Scan for the cell matching the given text and deliver its [x, y] coordinate at center. 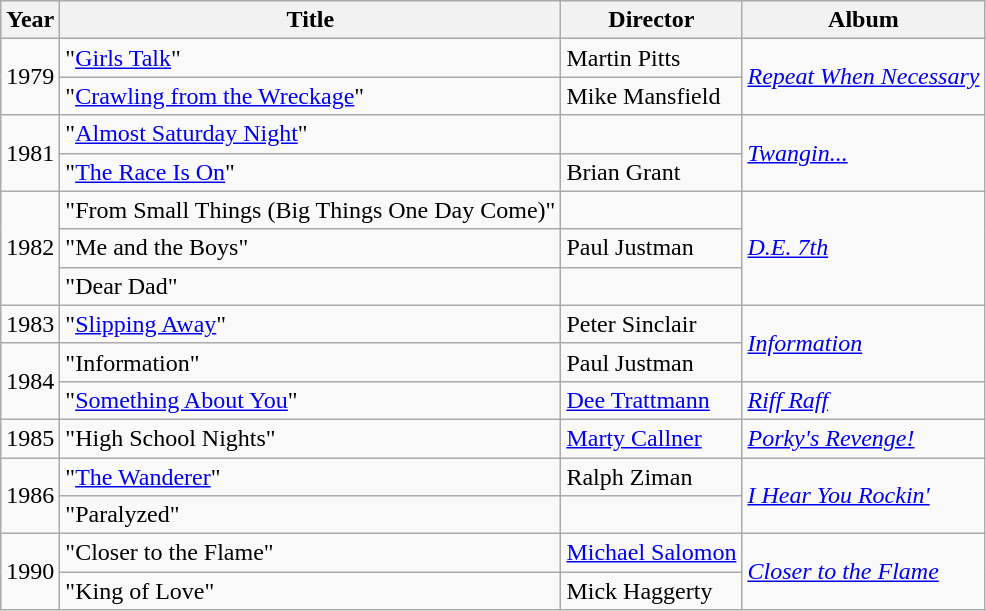
Peter Sinclair [652, 324]
"Paralyzed" [310, 515]
1986 [30, 496]
"Almost Saturday Night" [310, 134]
"Something About You" [310, 400]
"Girls Talk" [310, 58]
Album [864, 20]
"High School Nights" [310, 438]
Title [310, 20]
Ralph Ziman [652, 477]
Riff Raff [864, 400]
Brian Grant [652, 172]
"The Race Is On" [310, 172]
1983 [30, 324]
Mick Haggerty [652, 591]
Martin Pitts [652, 58]
"Information" [310, 362]
Mike Mansfield [652, 96]
Year [30, 20]
I Hear You Rockin' [864, 496]
Repeat When Necessary [864, 77]
D.E. 7th [864, 248]
"From Small Things (Big Things One Day Come)" [310, 210]
"Slipping Away" [310, 324]
1982 [30, 248]
"King of Love" [310, 591]
Dee Trattmann [652, 400]
1984 [30, 381]
"Me and the Boys" [310, 248]
"Dear Dad" [310, 286]
Closer to the Flame [864, 572]
1985 [30, 438]
"Crawling from the Wreckage" [310, 96]
Twangin... [864, 153]
Director [652, 20]
"The Wanderer" [310, 477]
"Closer to the Flame" [310, 553]
1981 [30, 153]
1990 [30, 572]
Marty Callner [652, 438]
Information [864, 343]
Michael Salomon [652, 553]
Porky's Revenge! [864, 438]
1979 [30, 77]
